Scan for the cell matching the given text and deliver its [X, Y] coordinate at center. 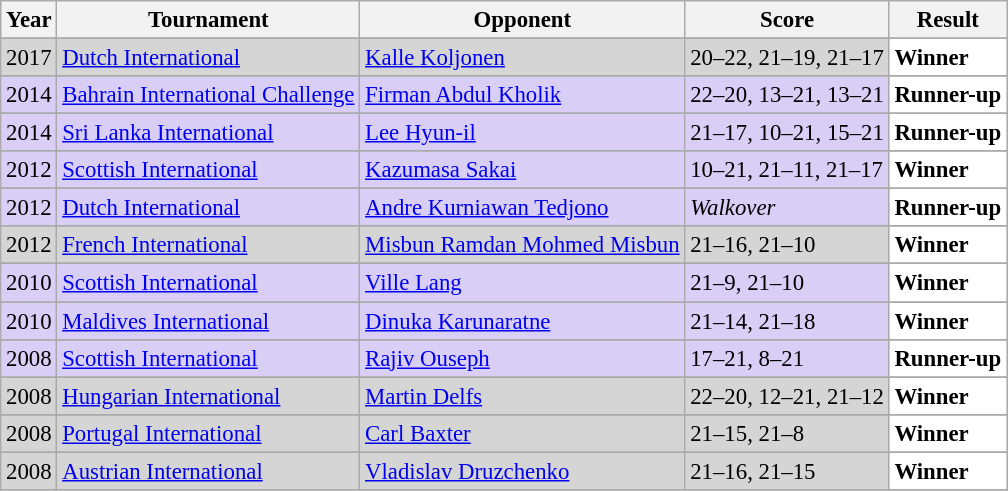
Firman Abdul Kholik [522, 95]
Austrian International [208, 471]
Maldives International [208, 321]
Walkover [787, 208]
20–22, 21–19, 21–17 [787, 58]
Bahrain International Challenge [208, 95]
Portugal International [208, 433]
Kalle Koljonen [522, 58]
Ville Lang [522, 283]
Year [29, 20]
Martin Delfs [522, 396]
Opponent [522, 20]
Kazumasa Sakai [522, 170]
21–16, 21–15 [787, 471]
Score [787, 20]
Dinuka Karunaratne [522, 321]
Andre Kurniawan Tedjono [522, 208]
Lee Hyun-il [522, 133]
10–21, 21–11, 21–17 [787, 170]
21–17, 10–21, 15–21 [787, 133]
21–16, 21–10 [787, 245]
2017 [29, 58]
Sri Lanka International [208, 133]
21–15, 21–8 [787, 433]
Tournament [208, 20]
Carl Baxter [522, 433]
Misbun Ramdan Mohmed Misbun [522, 245]
22–20, 12–21, 21–12 [787, 396]
22–20, 13–21, 13–21 [787, 95]
21–9, 21–10 [787, 283]
Vladislav Druzchenko [522, 471]
Hungarian International [208, 396]
17–21, 8–21 [787, 358]
French International [208, 245]
Rajiv Ouseph [522, 358]
21–14, 21–18 [787, 321]
Result [948, 20]
